Pinpoint the cell where the given text exists, returning its (X, Y) midpoint coordinate. 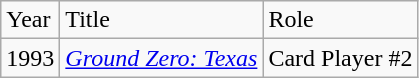
Card Player #2 (340, 58)
1993 (30, 58)
Ground Zero: Texas (162, 58)
Title (162, 20)
Year (30, 20)
Role (340, 20)
